Pinpoint the cell where the given text exists, returning its [x, y] midpoint coordinate. 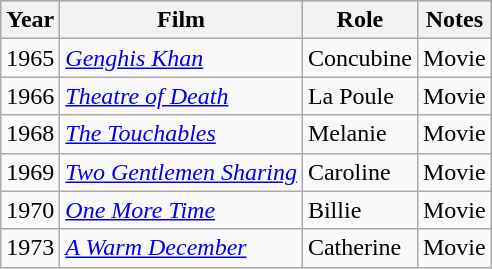
The Touchables [182, 134]
Theatre of Death [182, 96]
1969 [30, 172]
Film [182, 20]
Caroline [360, 172]
A Warm December [182, 248]
Genghis Khan [182, 58]
Billie [360, 210]
La Poule [360, 96]
1973 [30, 248]
One More Time [182, 210]
Two Gentlemen Sharing [182, 172]
Catherine [360, 248]
Role [360, 20]
Year [30, 20]
1966 [30, 96]
Concubine [360, 58]
Melanie [360, 134]
1968 [30, 134]
1965 [30, 58]
1970 [30, 210]
Notes [454, 20]
